Return the (X, Y) coordinate for the center point of the cell that contains the specified text.  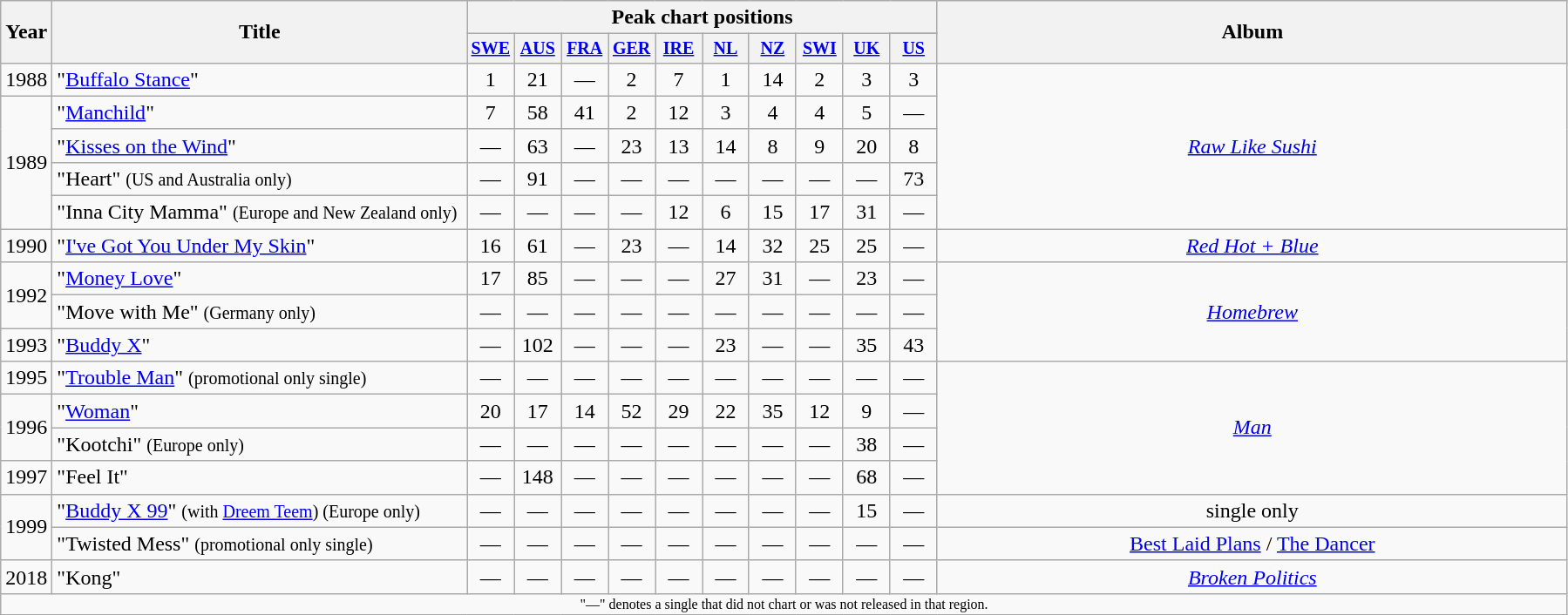
Best Laid Plans / The Dancer (1252, 544)
5 (866, 112)
63 (538, 145)
1990 (26, 246)
"Buddy X" (260, 345)
"Money Love" (260, 279)
"Kong" (260, 577)
"Move with Me" (Germany only) (260, 312)
"Manchild" (260, 112)
91 (538, 179)
1997 (26, 477)
2018 (26, 577)
"Feel It" (260, 477)
"Inna City Mamma" (Europe and New Zealand only) (260, 213)
6 (726, 213)
Title (260, 32)
Red Hot + Blue (1252, 246)
Broken Politics (1252, 577)
73 (913, 179)
38 (866, 444)
1999 (26, 527)
13 (679, 145)
"Heart" (US and Australia only) (260, 179)
43 (913, 345)
SWI (819, 49)
Homebrew (1252, 312)
"Kisses on the Wind" (260, 145)
SWE (491, 49)
102 (538, 345)
"Buddy X 99" (with Dreem Teem) (Europe only) (260, 510)
IRE (679, 49)
single only (1252, 510)
"Woman" (260, 411)
1996 (26, 428)
16 (491, 246)
148 (538, 477)
"Twisted Mess" (promotional only single) (260, 544)
Man (1252, 428)
61 (538, 246)
FRA (585, 49)
1995 (26, 378)
NL (726, 49)
"—" denotes a single that did not chart or was not released in that region. (784, 604)
AUS (538, 49)
"Buffalo Stance" (260, 79)
1992 (26, 295)
Peak chart positions (703, 17)
29 (679, 411)
"I've Got You Under My Skin" (260, 246)
Year (26, 32)
27 (726, 279)
"Trouble Man" (promotional only single) (260, 378)
Album (1252, 32)
"Kootchi" (Europe only) (260, 444)
85 (538, 279)
GER (632, 49)
Raw Like Sushi (1252, 145)
41 (585, 112)
1993 (26, 345)
52 (632, 411)
68 (866, 477)
21 (538, 79)
NZ (772, 49)
UK (866, 49)
1989 (26, 162)
58 (538, 112)
22 (726, 411)
32 (772, 246)
US (913, 49)
1988 (26, 79)
